Find where the given text appears and provide that cell's center as (x, y) coordinate. 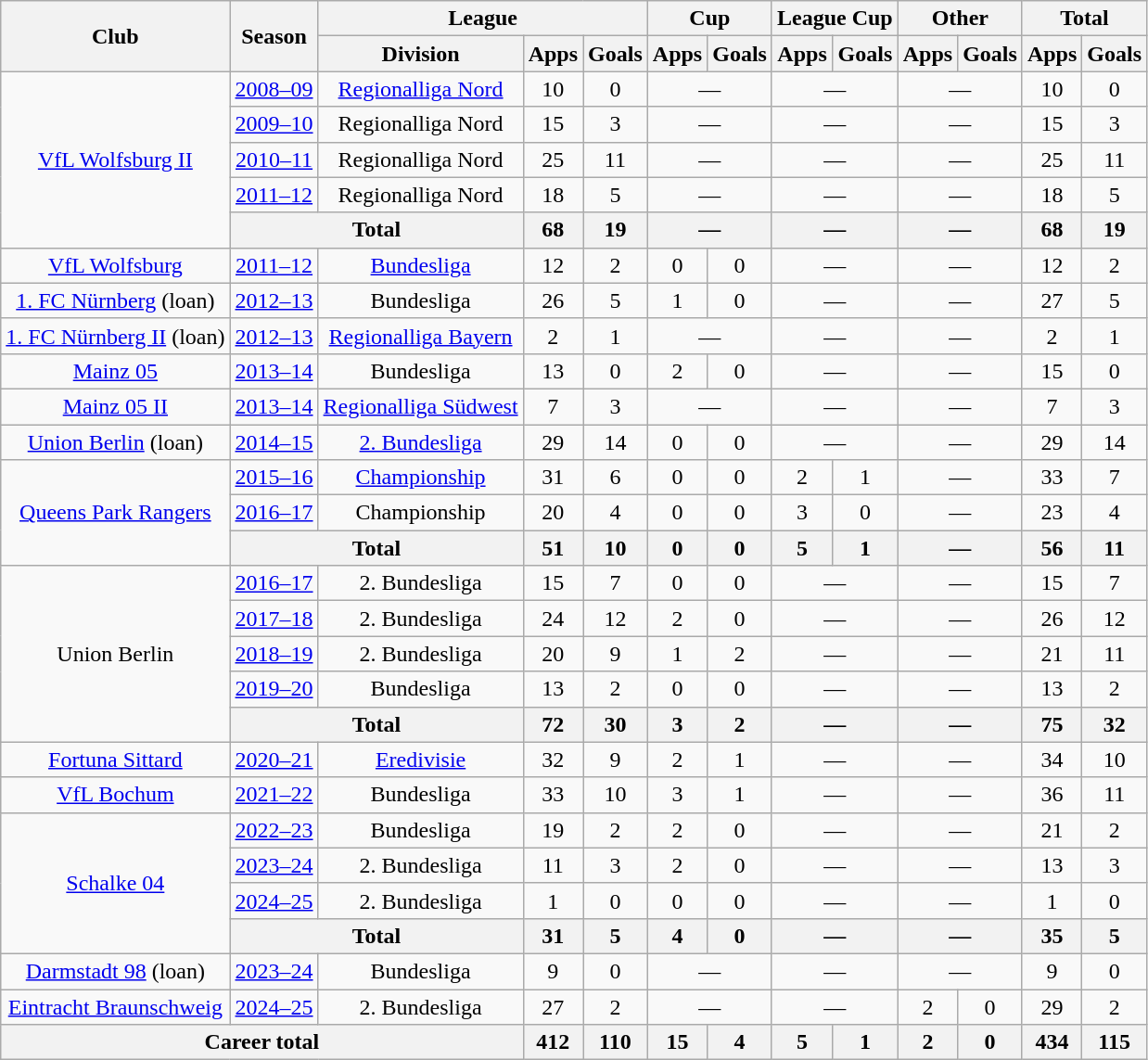
2018–19 (274, 654)
2014–15 (274, 442)
Darmstadt 98 (loan) (115, 971)
Schalke 04 (115, 883)
1. FC Nürnberg II (loan) (115, 336)
2008–09 (274, 89)
Queens Park Rangers (115, 513)
2022–23 (274, 830)
VfL Wolfsburg II (115, 160)
Club (115, 36)
2010–11 (274, 160)
23 (1052, 513)
VfL Wolfsburg (115, 265)
League Cup (835, 19)
2020–21 (274, 760)
110 (616, 1042)
Eredivisie (421, 760)
Mainz 05 (115, 371)
24 (553, 619)
Mainz 05 II (115, 406)
Eintracht Braunschweig (115, 1006)
34 (1052, 760)
2009–10 (274, 124)
6 (616, 478)
Union Berlin (115, 654)
35 (1052, 936)
72 (553, 724)
2015–16 (274, 478)
51 (553, 548)
Regionalliga Bayern (421, 336)
75 (1052, 724)
Fortuna Sittard (115, 760)
412 (553, 1042)
1. FC Nürnberg (loan) (115, 300)
434 (1052, 1042)
115 (1115, 1042)
56 (1052, 548)
League (482, 19)
Regionalliga Südwest (421, 406)
Cup (709, 19)
Other (960, 19)
30 (616, 724)
Union Berlin (loan) (115, 442)
Division (421, 54)
Career total (261, 1042)
2021–22 (274, 795)
36 (1052, 795)
2017–18 (274, 619)
2019–20 (274, 689)
VfL Bochum (115, 795)
Season (274, 36)
